Extract the [x, y] coordinate from the center of the cell holding the provided text.  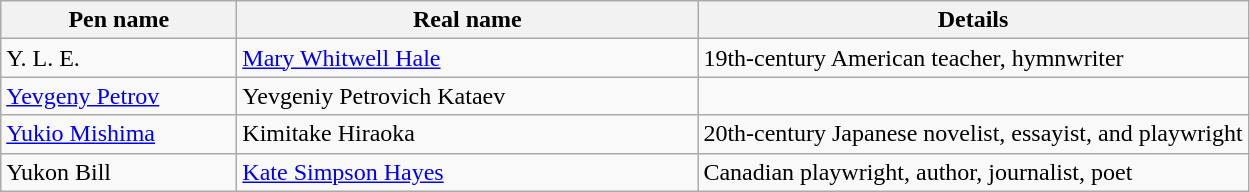
Yukio Mishima [119, 134]
Y. L. E. [119, 58]
19th-century American teacher, hymnwriter [973, 58]
20th-century Japanese novelist, essayist, and playwright [973, 134]
Canadian playwright, author, journalist, poet [973, 172]
Kimitake Hiraoka [468, 134]
Yevgeniy Petrovich Kataev [468, 96]
Pen name [119, 20]
Mary Whitwell Hale [468, 58]
Kate Simpson Hayes [468, 172]
Details [973, 20]
Yevgeny Petrov [119, 96]
Yukon Bill [119, 172]
Real name [468, 20]
